From the cell containing the given text, extract its center point as [x, y] coordinate. 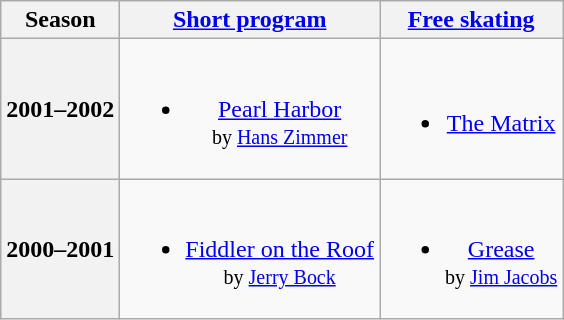
Free skating [472, 20]
The Matrix [472, 109]
2000–2001 [60, 249]
Grease by Jim Jacobs [472, 249]
Short program [250, 20]
2001–2002 [60, 109]
Fiddler on the Roof by Jerry Bock [250, 249]
Pearl Harbor by Hans Zimmer [250, 109]
Season [60, 20]
